Pinpoint the cell where the given text exists, returning its [x, y] midpoint coordinate. 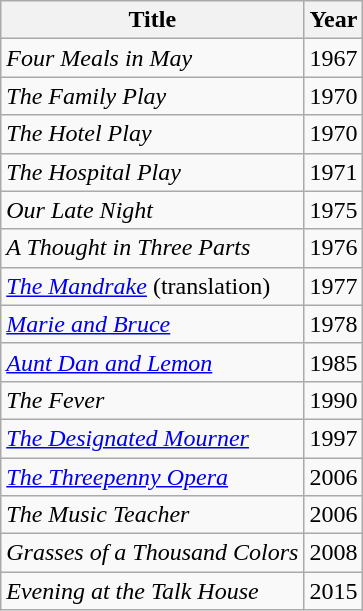
1985 [334, 362]
1967 [334, 58]
The Hotel Play [152, 134]
A Thought in Three Parts [152, 248]
1971 [334, 172]
Our Late Night [152, 210]
Evening at the Talk House [152, 591]
The Threepenny Opera [152, 477]
The Hospital Play [152, 172]
1975 [334, 210]
Year [334, 20]
1997 [334, 438]
1976 [334, 248]
The Designated Mourner [152, 438]
Title [152, 20]
The Music Teacher [152, 515]
The Fever [152, 400]
The Mandrake (translation) [152, 286]
1978 [334, 324]
Four Meals in May [152, 58]
Marie and Bruce [152, 324]
Grasses of a Thousand Colors [152, 553]
1990 [334, 400]
2008 [334, 553]
2015 [334, 591]
Aunt Dan and Lemon [152, 362]
1977 [334, 286]
The Family Play [152, 96]
